From the cell containing the given text, extract its center point as (x, y) coordinate. 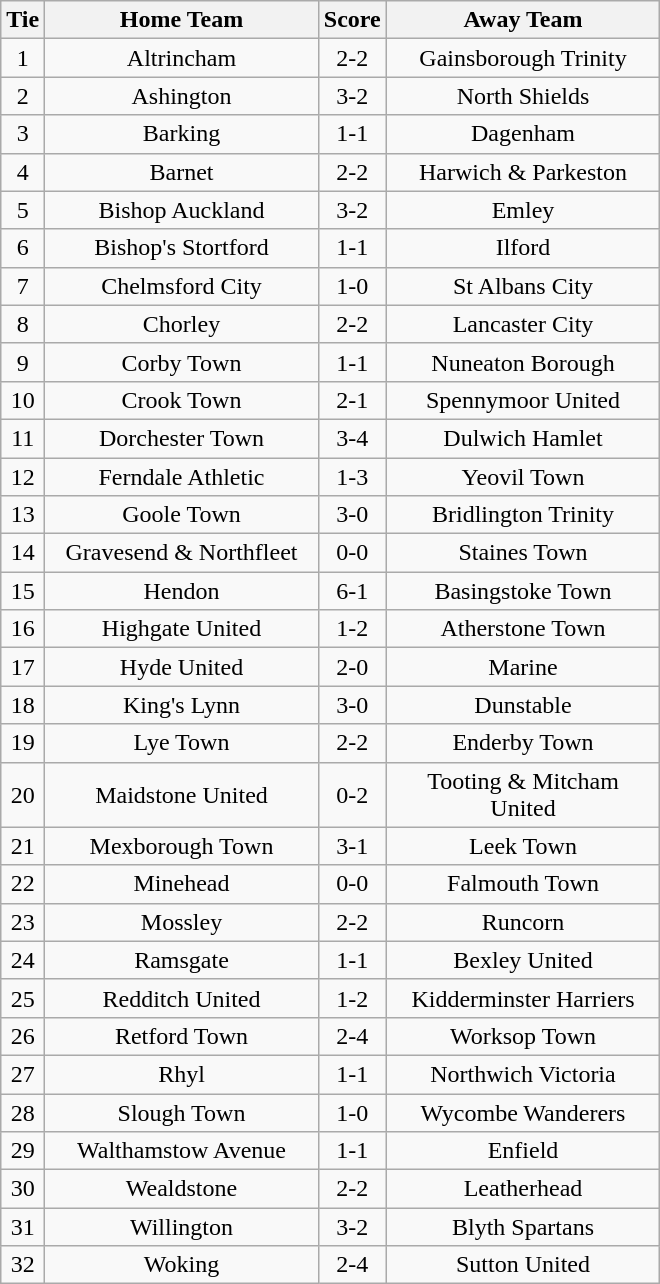
Away Team (523, 20)
Enderby Town (523, 743)
Spennymoor United (523, 400)
15 (23, 591)
Northwich Victoria (523, 1074)
2 (23, 96)
Bishop's Stortford (182, 248)
Redditch United (182, 998)
5 (23, 210)
North Shields (523, 96)
Gravesend & Northfleet (182, 553)
Score (352, 20)
Dunstable (523, 705)
Bexley United (523, 960)
Staines Town (523, 553)
Marine (523, 667)
Home Team (182, 20)
Mexborough Town (182, 846)
Bishop Auckland (182, 210)
Falmouth Town (523, 884)
Maidstone United (182, 794)
Wealdstone (182, 1189)
Minehead (182, 884)
19 (23, 743)
Chorley (182, 324)
Crook Town (182, 400)
1 (23, 58)
Highgate United (182, 629)
Slough Town (182, 1113)
Ramsgate (182, 960)
Tie (23, 20)
1-3 (352, 477)
Worksop Town (523, 1036)
Basingstoke Town (523, 591)
3-1 (352, 846)
4 (23, 172)
Sutton United (523, 1265)
Hendon (182, 591)
11 (23, 438)
Atherstone Town (523, 629)
Bridlington Trinity (523, 515)
Hyde United (182, 667)
7 (23, 286)
King's Lynn (182, 705)
Wycombe Wanderers (523, 1113)
Dagenham (523, 134)
28 (23, 1113)
16 (23, 629)
Altrincham (182, 58)
Leatherhead (523, 1189)
Mossley (182, 922)
21 (23, 846)
23 (23, 922)
Nuneaton Borough (523, 362)
Barking (182, 134)
Rhyl (182, 1074)
Ilford (523, 248)
Retford Town (182, 1036)
3-4 (352, 438)
Runcorn (523, 922)
St Albans City (523, 286)
25 (23, 998)
17 (23, 667)
12 (23, 477)
6-1 (352, 591)
Ferndale Athletic (182, 477)
31 (23, 1227)
Woking (182, 1265)
10 (23, 400)
Blyth Spartans (523, 1227)
2-1 (352, 400)
14 (23, 553)
8 (23, 324)
24 (23, 960)
20 (23, 794)
2-0 (352, 667)
22 (23, 884)
Lye Town (182, 743)
29 (23, 1151)
Chelmsford City (182, 286)
3 (23, 134)
Gainsborough Trinity (523, 58)
Corby Town (182, 362)
Kidderminster Harriers (523, 998)
Barnet (182, 172)
Enfield (523, 1151)
Dulwich Hamlet (523, 438)
6 (23, 248)
Leek Town (523, 846)
Yeovil Town (523, 477)
27 (23, 1074)
Willington (182, 1227)
32 (23, 1265)
30 (23, 1189)
Harwich & Parkeston (523, 172)
Ashington (182, 96)
Emley (523, 210)
Goole Town (182, 515)
Lancaster City (523, 324)
26 (23, 1036)
0-2 (352, 794)
Walthamstow Avenue (182, 1151)
Tooting & Mitcham United (523, 794)
Dorchester Town (182, 438)
13 (23, 515)
9 (23, 362)
18 (23, 705)
